Determine the [x, y] coordinate at the center of the cell enclosing the given text.  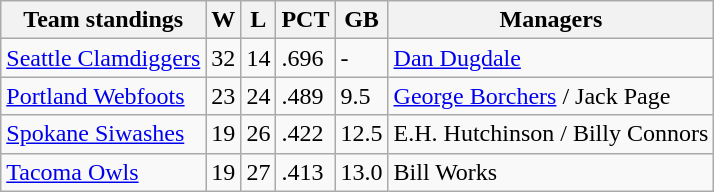
- [362, 58]
13.0 [362, 172]
Dan Dugdale [551, 58]
Bill Works [551, 172]
L [258, 20]
14 [258, 58]
Portland Webfoots [104, 96]
Spokane Siwashes [104, 134]
Managers [551, 20]
Tacoma Owls [104, 172]
E.H. Hutchinson / Billy Connors [551, 134]
W [224, 20]
27 [258, 172]
26 [258, 134]
George Borchers / Jack Page [551, 96]
9.5 [362, 96]
32 [224, 58]
.422 [306, 134]
GB [362, 20]
23 [224, 96]
.413 [306, 172]
Team standings [104, 20]
PCT [306, 20]
Seattle Clamdiggers [104, 58]
24 [258, 96]
.489 [306, 96]
12.5 [362, 134]
.696 [306, 58]
